Find where the given text appears and provide that cell's center as (x, y) coordinate. 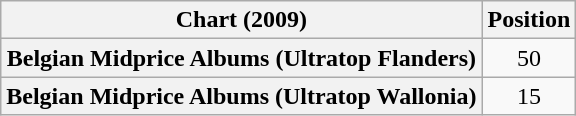
Belgian Midprice Albums (Ultratop Wallonia) (242, 96)
50 (529, 58)
Belgian Midprice Albums (Ultratop Flanders) (242, 58)
Position (529, 20)
15 (529, 96)
Chart (2009) (242, 20)
